Capture the cell that displays the provided text and extract its [X, Y] central coordinate. 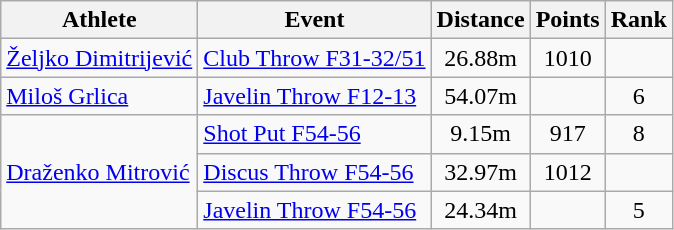
917 [568, 134]
Distance [480, 20]
5 [638, 210]
Shot Put F54-56 [314, 134]
Željko Dimitrijević [100, 58]
Miloš Grlica [100, 96]
9.15m [480, 134]
6 [638, 96]
Event [314, 20]
Club Throw F31-32/51 [314, 58]
Points [568, 20]
54.07m [480, 96]
1010 [568, 58]
1012 [568, 172]
Javelin Throw F12-13 [314, 96]
Rank [638, 20]
8 [638, 134]
Javelin Throw F54-56 [314, 210]
24.34m [480, 210]
Draženko Mitrović [100, 172]
26.88m [480, 58]
32.97m [480, 172]
Athlete [100, 20]
Discus Throw F54-56 [314, 172]
